Locate the cell with the specified text and output its (X, Y) center coordinate. 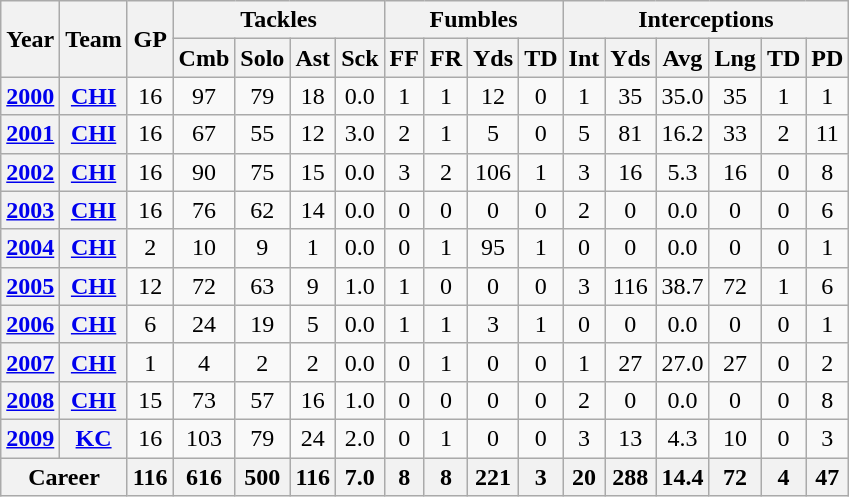
Sck (360, 58)
2009 (30, 438)
7.0 (360, 477)
90 (204, 172)
76 (204, 210)
Avg (682, 58)
95 (494, 248)
2001 (30, 134)
2003 (30, 210)
Fumbles (474, 20)
500 (262, 477)
221 (494, 477)
67 (204, 134)
PD (828, 58)
KC (94, 438)
FF (404, 58)
57 (262, 400)
Team (94, 39)
73 (204, 400)
19 (262, 324)
Tackles (278, 20)
81 (630, 134)
35.0 (682, 96)
2005 (30, 286)
Year (30, 39)
13 (630, 438)
16.2 (682, 134)
FR (446, 58)
616 (204, 477)
3.0 (360, 134)
20 (584, 477)
18 (313, 96)
GP (150, 39)
Career (64, 477)
Ast (313, 58)
14 (313, 210)
103 (204, 438)
Interceptions (706, 20)
Int (584, 58)
288 (630, 477)
2006 (30, 324)
75 (262, 172)
2002 (30, 172)
62 (262, 210)
4.3 (682, 438)
27.0 (682, 362)
14.4 (682, 477)
63 (262, 286)
11 (828, 134)
2004 (30, 248)
47 (828, 477)
Cmb (204, 58)
38.7 (682, 286)
2.0 (360, 438)
33 (735, 134)
Lng (735, 58)
5.3 (682, 172)
2000 (30, 96)
2007 (30, 362)
106 (494, 172)
Solo (262, 58)
55 (262, 134)
2008 (30, 400)
97 (204, 96)
